Locate the cell with the specified text and output its [X, Y] center coordinate. 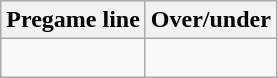
Pregame line [74, 20]
Over/under [210, 20]
